Extract the [X, Y] coordinate from the center of the cell holding the provided text.  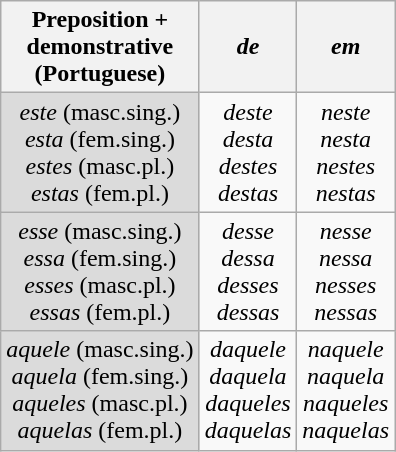
em [346, 47]
nessenessanessesnessas [346, 272]
daqueledaqueladaquelesdaquelas [248, 390]
naquelenaquelanaquelesnaquelas [346, 390]
nestenestanestesnestas [346, 152]
de [248, 47]
dessedessadessesdessas [248, 272]
este (masc.sing.)esta (fem.sing.)estes (masc.pl.)estas (fem.pl.) [100, 152]
destedestadestesdestas [248, 152]
esse (masc.sing.)essa (fem.sing.)esses (masc.pl.)essas (fem.pl.) [100, 272]
aquele (masc.sing.)aquela (fem.sing.)aqueles (masc.pl.)aquelas (fem.pl.) [100, 390]
Preposition +demonstrative(Portuguese) [100, 47]
